For the text-containing cell, return its midpoint in [X, Y] coordinate format. 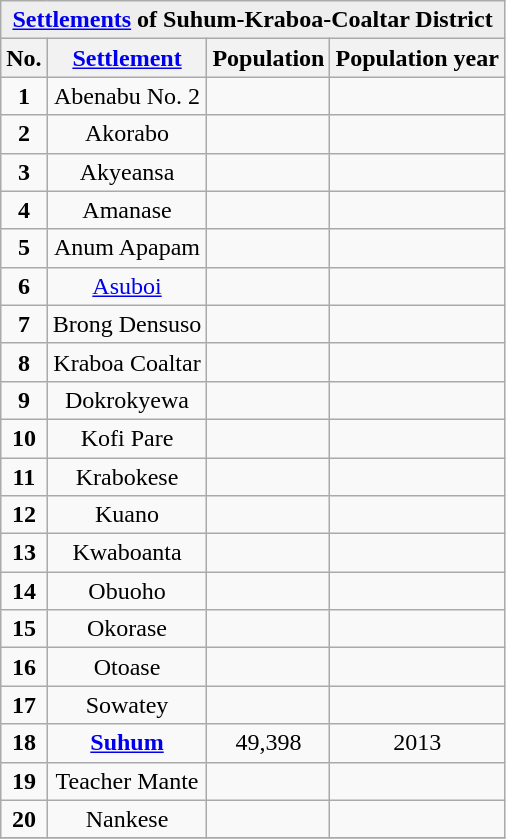
Kofi Pare [127, 438]
1 [24, 96]
Settlement [127, 58]
14 [24, 591]
Okorase [127, 629]
18 [24, 743]
Akorabo [127, 134]
10 [24, 438]
Settlements of Suhum-Kraboa-Coaltar District [253, 20]
Sowatey [127, 705]
Nankese [127, 819]
Suhum [127, 743]
Population year [417, 58]
17 [24, 705]
49,398 [268, 743]
7 [24, 324]
Otoase [127, 667]
Anum Apapam [127, 248]
16 [24, 667]
Obuoho [127, 591]
2 [24, 134]
Population [268, 58]
3 [24, 172]
Abenabu No. 2 [127, 96]
19 [24, 781]
13 [24, 553]
8 [24, 362]
Dokrokyewa [127, 400]
No. [24, 58]
6 [24, 286]
9 [24, 400]
5 [24, 248]
Kuano [127, 515]
Kraboa Coaltar [127, 362]
12 [24, 515]
4 [24, 210]
Krabokese [127, 477]
11 [24, 477]
2013 [417, 743]
Teacher Mante [127, 781]
Kwaboanta [127, 553]
Amanase [127, 210]
Asuboi [127, 286]
Akyeansa [127, 172]
15 [24, 629]
20 [24, 819]
Brong Densuso [127, 324]
